Return the (X, Y) coordinate for the center point of the cell that contains the specified text.  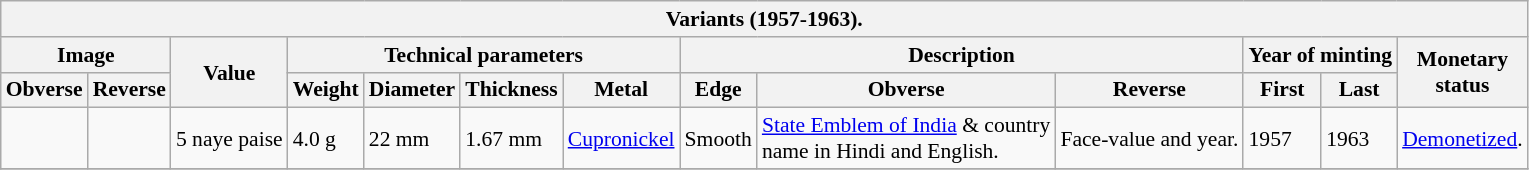
1.67 mm (512, 138)
Variants (1957-1963). (764, 19)
1963 (1359, 138)
Year of minting (1320, 55)
Thickness (512, 90)
Technical parameters (484, 55)
First (1282, 90)
4.0 g (326, 138)
State Emblem of India & countryname in Hindi and English. (906, 138)
5 naye paise (230, 138)
22 mm (412, 138)
Smooth (718, 138)
Image (86, 55)
Description (962, 55)
Face-value and year. (1149, 138)
Diameter (412, 90)
Monetarystatus (1462, 72)
1957 (1282, 138)
Metal (622, 90)
Cupronickel (622, 138)
Last (1359, 90)
Value (230, 72)
Edge (718, 90)
Weight (326, 90)
Demonetized. (1462, 138)
